Provide the (X, Y) coordinate of the cell's center where the given text is located.  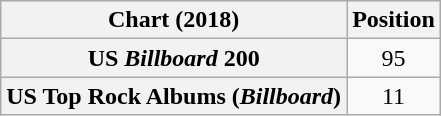
Position (394, 20)
US Billboard 200 (174, 58)
11 (394, 96)
Chart (2018) (174, 20)
95 (394, 58)
US Top Rock Albums (Billboard) (174, 96)
